For the text-containing cell, return its midpoint in (X, Y) coordinate format. 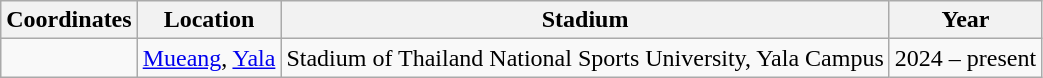
Stadium (585, 20)
2024 – present (965, 58)
Mueang, Yala (209, 58)
Location (209, 20)
Year (965, 20)
Stadium of Thailand National Sports University, Yala Campus (585, 58)
Coordinates (69, 20)
